Output the (X, Y) coordinate of the center of the cell containing the given text.  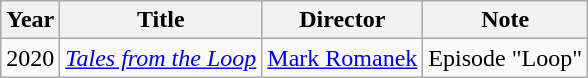
Director (342, 20)
Episode "Loop" (506, 58)
Tales from the Loop (161, 58)
Note (506, 20)
Year (30, 20)
Mark Romanek (342, 58)
2020 (30, 58)
Title (161, 20)
